Return the (x, y) coordinate for the center point of the cell that contains the specified text.  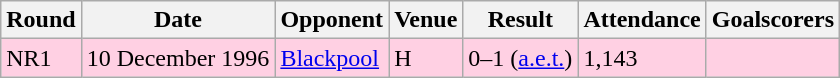
Date (178, 20)
NR1 (41, 58)
0–1 (a.e.t.) (520, 58)
Attendance (642, 20)
Venue (426, 20)
10 December 1996 (178, 58)
Round (41, 20)
1,143 (642, 58)
H (426, 58)
Result (520, 20)
Goalscorers (772, 20)
Blackpool (332, 58)
Opponent (332, 20)
